Return the (x, y) coordinate for the center point of the cell that contains the specified text.  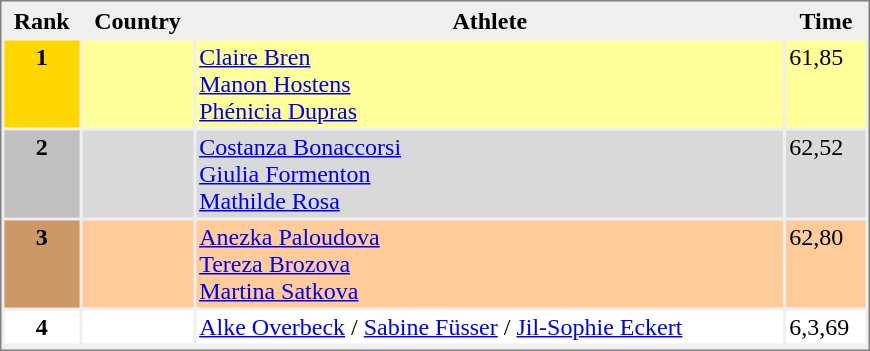
62,80 (826, 264)
Rank (41, 20)
Alke Overbeck / Sabine Füsser / Jil-Sophie Eckert (490, 326)
1 (41, 84)
Country (138, 20)
2 (41, 174)
4 (41, 326)
Athlete (490, 20)
Costanza BonaccorsiGiulia FormentonMathilde Rosa (490, 174)
Anezka PaloudovaTereza BrozovaMartina Satkova (490, 264)
61,85 (826, 84)
Claire BrenManon HostensPhénicia Dupras (490, 84)
62,52 (826, 174)
6,3,69 (826, 326)
Time (826, 20)
3 (41, 264)
